Capture the cell that displays the provided text and extract its (X, Y) central coordinate. 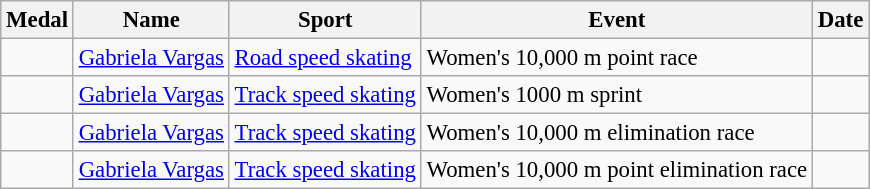
Date (840, 20)
Road speed skating (325, 58)
Medal (38, 20)
Sport (325, 20)
Event (616, 20)
Name (151, 20)
Women's 10,000 m point elimination race (616, 170)
Women's 10,000 m point race (616, 58)
Women's 10,000 m elimination race (616, 133)
Women's 1000 m sprint (616, 95)
